Output the (X, Y) coordinate of the center of the cell containing the given text.  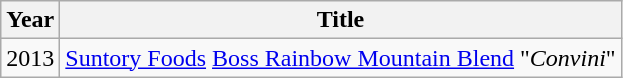
Title (340, 20)
Year (30, 20)
2013 (30, 58)
Suntory Foods Boss Rainbow Mountain Blend "Convini" (340, 58)
